Detect which cell encompasses the target text, then output its [X, Y] center coordinate. 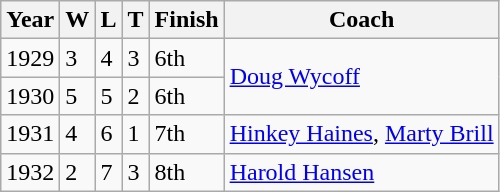
W [78, 20]
T [136, 20]
8th [186, 172]
Harold Hansen [362, 172]
L [108, 20]
7 [108, 172]
Finish [186, 20]
Coach [362, 20]
7th [186, 134]
Year [30, 20]
1931 [30, 134]
1932 [30, 172]
1929 [30, 58]
1930 [30, 96]
6 [108, 134]
Hinkey Haines, Marty Brill [362, 134]
Doug Wycoff [362, 77]
1 [136, 134]
